Identify which cell holds the provided text, then report its (x, y) central coordinate. 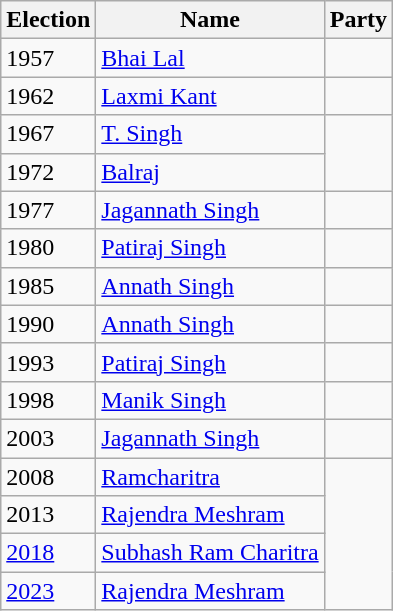
Balraj (210, 172)
2018 (48, 553)
T. Singh (210, 134)
Ramcharitra (210, 477)
Manik Singh (210, 400)
2013 (48, 515)
1957 (48, 58)
1972 (48, 172)
1985 (48, 286)
2003 (48, 438)
1980 (48, 248)
1993 (48, 362)
2023 (48, 591)
1998 (48, 400)
Election (48, 20)
1962 (48, 96)
Party (358, 20)
1990 (48, 324)
1967 (48, 134)
1977 (48, 210)
Laxmi Kant (210, 96)
Subhash Ram Charitra (210, 553)
Bhai Lal (210, 58)
Name (210, 20)
2008 (48, 477)
